Return [X, Y] of the center of cell containing provided text 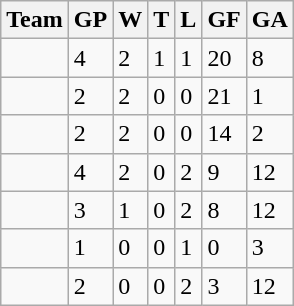
GF [224, 20]
21 [224, 96]
14 [224, 134]
Team [35, 20]
T [162, 20]
GP [90, 20]
GA [270, 20]
L [188, 20]
W [130, 20]
9 [224, 172]
20 [224, 58]
